Pinpoint the cell where the given text exists, returning its [x, y] midpoint coordinate. 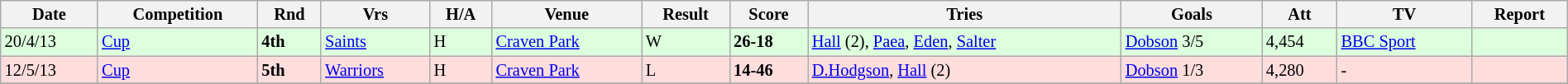
14-46 [769, 70]
Score [769, 14]
BBC Sport [1404, 42]
Report [1519, 14]
Dobson 1/3 [1192, 70]
Dobson 3/5 [1192, 42]
26-18 [769, 42]
Venue [567, 14]
Warriors [375, 70]
L [686, 70]
4,280 [1300, 70]
Hall (2), Paea, Eden, Salter [964, 42]
12/5/13 [50, 70]
5th [289, 70]
Result [686, 14]
20/4/13 [50, 42]
TV [1404, 14]
Competition [177, 14]
4,454 [1300, 42]
Date [50, 14]
Vrs [375, 14]
W [686, 42]
Tries [964, 14]
D.Hodgson, Hall (2) [964, 70]
4th [289, 42]
Saints [375, 42]
H/A [461, 14]
- [1404, 70]
Rnd [289, 14]
Att [1300, 14]
Goals [1192, 14]
